Provide the [x, y] coordinate of the cell's center where the given text is located.  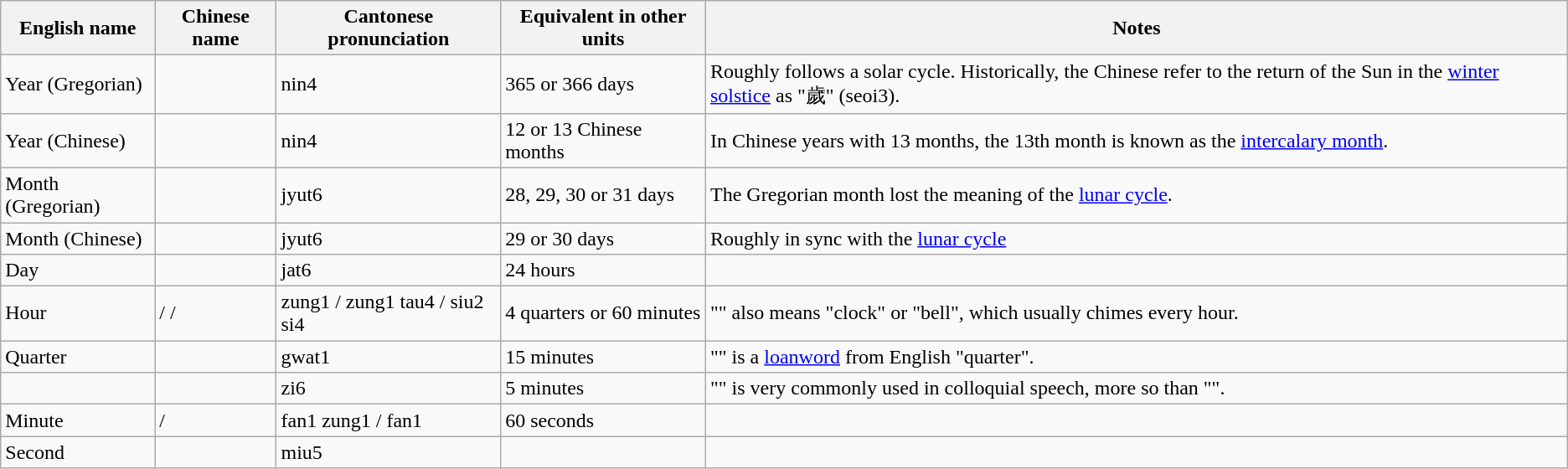
/ / [216, 313]
Month (Gregorian) [78, 194]
miu5 [389, 452]
zung1 / zung1 tau4 / siu2 si4 [389, 313]
Roughly in sync with the lunar cycle [1136, 239]
In Chinese years with 13 months, the 13th month is known as the intercalary month. [1136, 141]
28, 29, 30 or 31 days [603, 194]
Hour [78, 313]
The Gregorian month lost the meaning of the lunar cycle. [1136, 194]
Quarter [78, 357]
fan1 zung1 / fan1 [389, 420]
"" is a loanword from English "quarter". [1136, 357]
15 minutes [603, 357]
Chinese name [216, 28]
12 or 13 Chinese months [603, 141]
Roughly follows a solar cycle. Historically, the Chinese refer to the return of the Sun in the winter solstice as "歲" (seoi3). [1136, 85]
Minute [78, 420]
zi6 [389, 389]
29 or 30 days [603, 239]
gwat1 [389, 357]
Cantonese pronunciation [389, 28]
Year (Chinese) [78, 141]
jat6 [389, 271]
Equivalent in other units [603, 28]
"" is very commonly used in colloquial speech, more so than "". [1136, 389]
Month (Chinese) [78, 239]
60 seconds [603, 420]
Day [78, 271]
4 quarters or 60 minutes [603, 313]
Year (Gregorian) [78, 85]
Notes [1136, 28]
English name [78, 28]
"" also means "clock" or "bell", which usually chimes every hour. [1136, 313]
24 hours [603, 271]
Second [78, 452]
5 minutes [603, 389]
365 or 366 days [603, 85]
/ [216, 420]
